Capture the cell that displays the provided text and extract its (x, y) central coordinate. 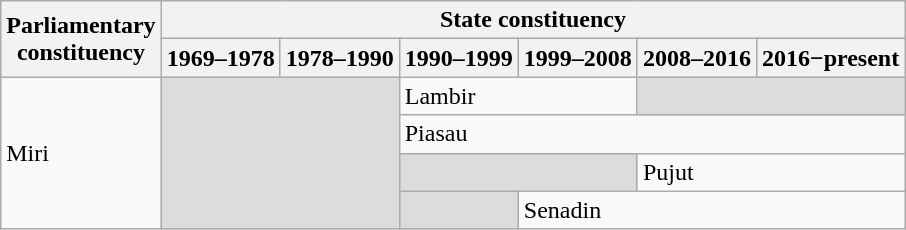
1990–1999 (458, 58)
State constituency (533, 20)
Senadin (711, 210)
Lambir (518, 96)
1969–1978 (220, 58)
Pujut (770, 172)
1978–1990 (340, 58)
Piasau (652, 134)
2008–2016 (696, 58)
Miri (81, 153)
Parliamentaryconstituency (81, 39)
1999–2008 (578, 58)
2016−present (830, 58)
